Determine the [X, Y] coordinate at the center of the cell enclosing the given text.  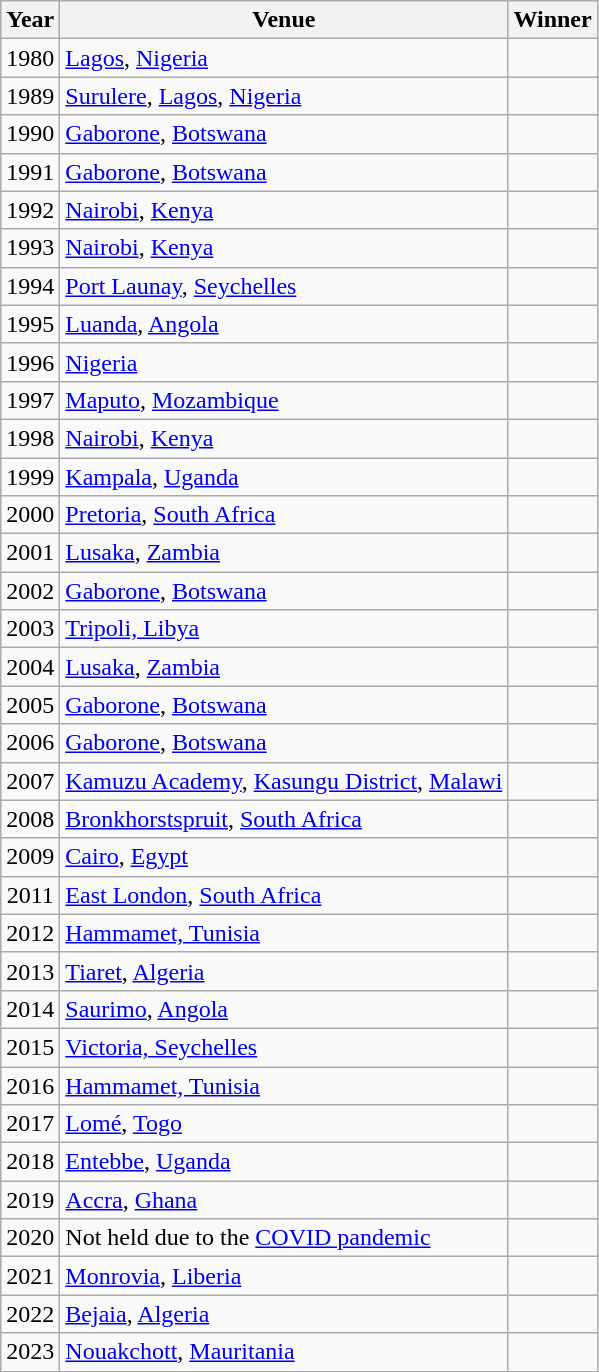
2019 [30, 1200]
2013 [30, 971]
2006 [30, 743]
2023 [30, 1352]
2016 [30, 1085]
2021 [30, 1276]
2005 [30, 705]
Year [30, 20]
2001 [30, 553]
Saurimo, Angola [284, 1009]
1999 [30, 477]
2008 [30, 819]
2007 [30, 781]
Tiaret, Algeria [284, 971]
Maputo, Mozambique [284, 400]
1980 [30, 58]
1990 [30, 134]
1998 [30, 438]
Bronkhorstspruit, South Africa [284, 819]
East London, South Africa [284, 895]
2003 [30, 629]
2009 [30, 857]
Kamuzu Academy, Kasungu District, Malawi [284, 781]
1991 [30, 172]
Lomé, Togo [284, 1124]
1989 [30, 96]
2017 [30, 1124]
Accra, Ghana [284, 1200]
2011 [30, 895]
2000 [30, 515]
1994 [30, 286]
Luanda, Angola [284, 324]
Cairo, Egypt [284, 857]
1995 [30, 324]
Venue [284, 20]
2012 [30, 933]
Winner [552, 20]
1997 [30, 400]
2020 [30, 1238]
Bejaia, Algeria [284, 1314]
Pretoria, South Africa [284, 515]
Entebbe, Uganda [284, 1162]
1993 [30, 248]
Port Launay, Seychelles [284, 286]
Lagos, Nigeria [284, 58]
Nigeria [284, 362]
1992 [30, 210]
Nouakchott, Mauritania [284, 1352]
Kampala, Uganda [284, 477]
Tripoli, Libya [284, 629]
2004 [30, 667]
2018 [30, 1162]
2014 [30, 1009]
1996 [30, 362]
Monrovia, Liberia [284, 1276]
2015 [30, 1047]
Victoria, Seychelles [284, 1047]
2002 [30, 591]
Not held due to the COVID pandemic [284, 1238]
Surulere, Lagos, Nigeria [284, 96]
2022 [30, 1314]
